Search for the cell housing the specified text and yield its (X, Y) center coordinate. 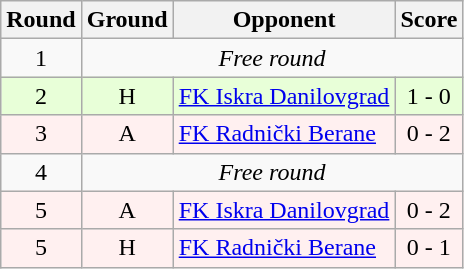
Round (41, 20)
Ground (127, 20)
0 - 1 (429, 248)
3 (41, 134)
Score (429, 20)
1 - 0 (429, 96)
4 (41, 172)
Opponent (284, 20)
1 (41, 58)
2 (41, 96)
